Return the (x, y) coordinate for the center point of the cell that contains the specified text.  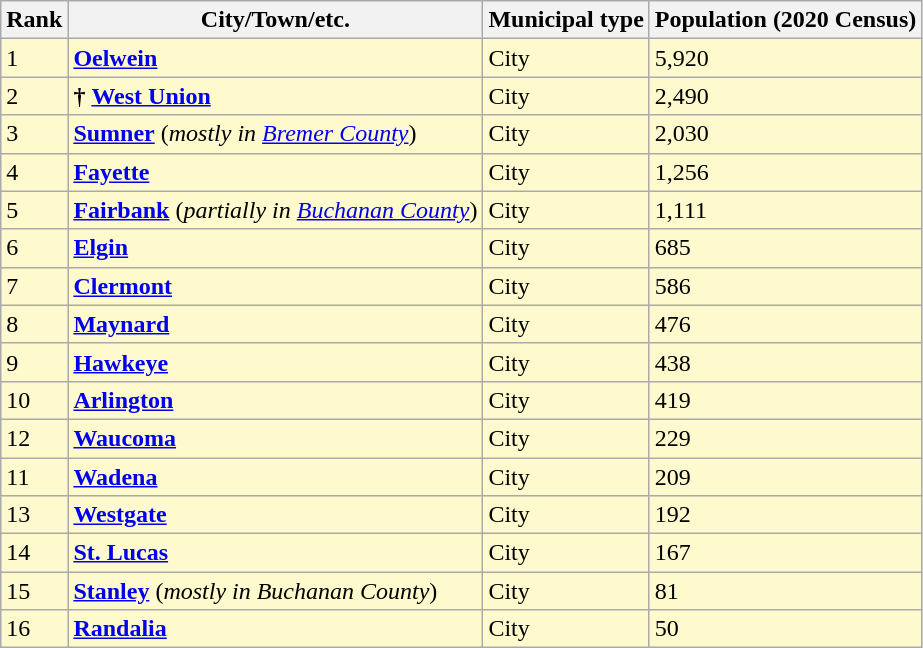
Municipal type (566, 20)
685 (785, 248)
3 (34, 134)
192 (785, 515)
Maynard (276, 324)
11 (34, 477)
† West Union (276, 96)
9 (34, 362)
476 (785, 324)
Oelwein (276, 58)
7 (34, 286)
6 (34, 248)
Population (2020 Census) (785, 20)
Elgin (276, 248)
12 (34, 438)
Randalia (276, 629)
8 (34, 324)
209 (785, 477)
Fairbank (partially in Buchanan County) (276, 210)
14 (34, 553)
Arlington (276, 400)
Rank (34, 20)
167 (785, 553)
15 (34, 591)
2,490 (785, 96)
Sumner (mostly in Bremer County) (276, 134)
2 (34, 96)
2,030 (785, 134)
Stanley (mostly in Buchanan County) (276, 591)
13 (34, 515)
Wadena (276, 477)
5 (34, 210)
1 (34, 58)
419 (785, 400)
438 (785, 362)
Hawkeye (276, 362)
City/Town/etc. (276, 20)
10 (34, 400)
Fayette (276, 172)
St. Lucas (276, 553)
5,920 (785, 58)
1,256 (785, 172)
Westgate (276, 515)
16 (34, 629)
Waucoma (276, 438)
81 (785, 591)
50 (785, 629)
229 (785, 438)
1,111 (785, 210)
Clermont (276, 286)
586 (785, 286)
4 (34, 172)
